Find where the given text appears and provide that cell's center as (X, Y) coordinate. 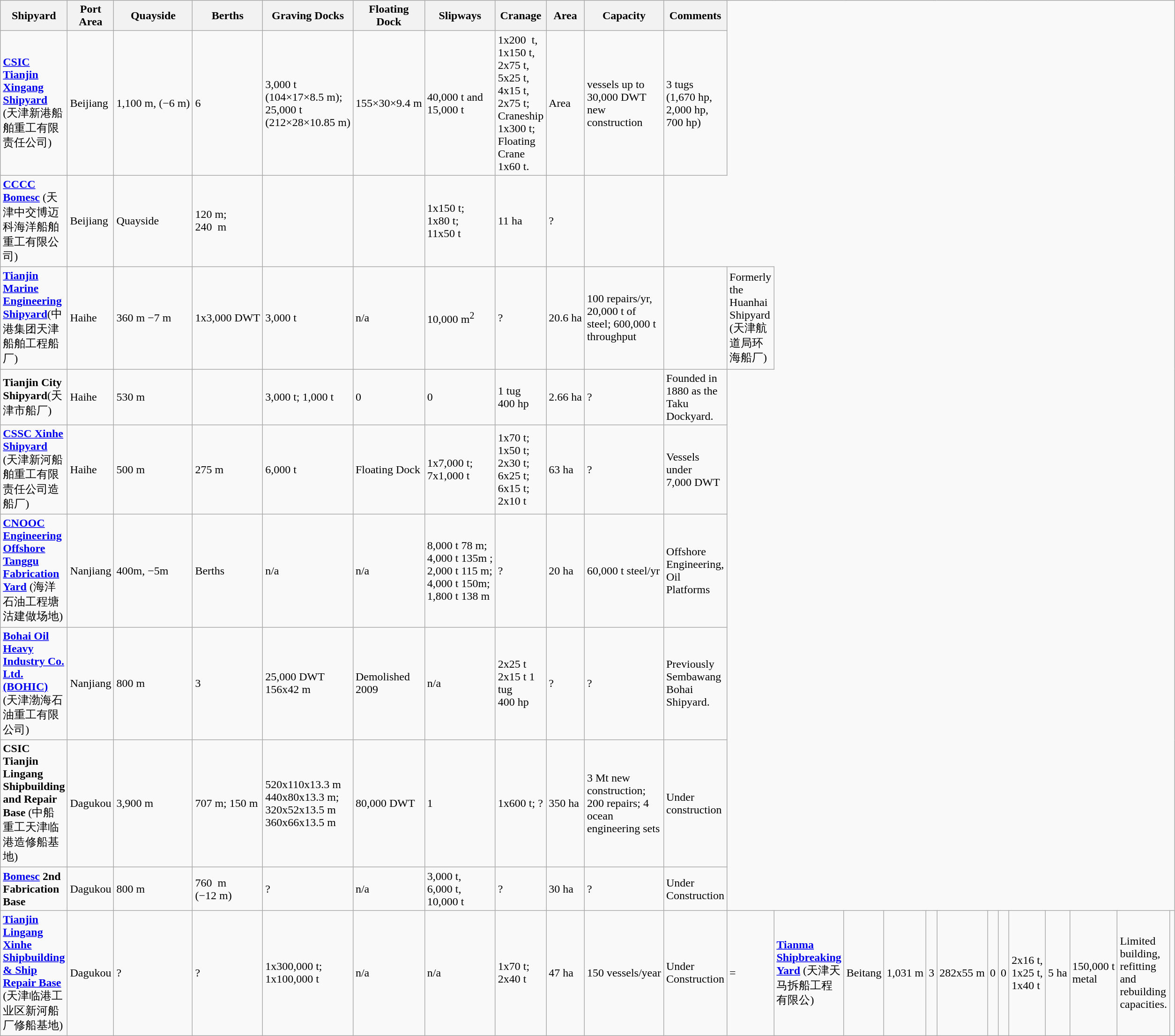
Founded in 1880 as the Taku Dockyard. (695, 397)
1,100 m, (−6 m) (153, 103)
Tianjin City Shipyard(天津市船厂) (34, 397)
2.66 ha (565, 397)
155×30×9.4 m (389, 103)
60,000 t steel/yr (624, 571)
1x150 t; 1x80 t; 11x50 t (460, 221)
707 m; 150 m (228, 804)
1x200 t, 1x150 t, 2x75 t, 5x25 t, 4x15 t, 2x75 t; Craneship 1x300 t; Floating Crane 1x60 t. (521, 103)
120 m; 240 m (228, 221)
1 tug 400 hp (521, 397)
Vessels under 7,000 DWT (695, 470)
275 m (228, 470)
47 ha (565, 973)
Tianjin Marine Engineering Shipyard(中港集团天津船舶工程船厂) (34, 318)
CNOOC Engineering Offshore Tanggu Fabrication Yard (海洋石油工程塘沽建做场地) (34, 571)
5 ha (1057, 973)
Bohai Oil Heavy Industry Co. Ltd. (BOHIC) (天津渤海石油重工有限公司) (34, 683)
1 (460, 804)
3,000 t (308, 318)
3,000 t (104×17×8.5 m); 25,000 t (212×28×10.85 m) (308, 103)
1,031 m (905, 973)
Comments (695, 16)
CSIC Tianjin Xingang Shipyard (天津新港船舶重工有限责任公司) (34, 103)
10,000 m2 (460, 318)
vessels up to 30,000 DWT new construction (624, 103)
80,000 DWT (389, 804)
3 tugs (1,670 hp, 2,000 hp, 700 hp) (695, 103)
2x16 t, 1x25 t, 1x40 t (1027, 973)
6,000 t (308, 470)
= (751, 973)
Shipyard (34, 16)
150 vessels/year (624, 973)
Port Area (91, 16)
3,000 t, 6,000 t, 10,000 t (460, 889)
400m, −5m (153, 571)
3,900 m (153, 804)
2x25 t 2x15 t 1 tug 400 hp (521, 683)
360 m −7 m (153, 318)
6 (228, 103)
Formerly the Huanhai Shipyard (天津航道局环海船厂) (751, 318)
282x55 m (962, 973)
CSSC Xinhe Shipyard (天津新河船舶重工有限责任公司造船厂) (34, 470)
CCCC Bomesc (天津中交博迈科海洋船舶重工有限公司) (34, 221)
11 ha (521, 221)
Slipways (460, 16)
40,000 t and 15,000 t (460, 103)
CSIC Tianjin Lingang Shipbuilding and Repair Base (中船重工天津临港造修船基地) (34, 804)
25,000 DWT 156x42 m (308, 683)
Beitang (864, 973)
Previously Sembawang Bohai Shipyard. (695, 683)
1x70 t; 1x50 t; 2x30 t; 6x25 t; 6x15 t; 2x10 t (521, 470)
Capacity (624, 16)
Bomesc 2nd Fabrication Base (34, 889)
30 ha (565, 889)
Tianjin Lingang Xinhe Shipbuilding & Ship Repair Base (天津临港工业区新河船厂修船基地) (34, 973)
Limited building, refitting and rebuilding capacities. (1144, 973)
Under construction (695, 804)
1x70 t; 2x40 t (521, 973)
150,000 t metal (1093, 973)
530 m (153, 397)
20.6 ha (565, 318)
63 ha (565, 470)
760 m (−12 m) (228, 889)
1x300,000 t; 1x100,000 t (308, 973)
20 ha (565, 571)
100 repairs/yr, 20,000 t of steel; 600,000 t throughput (624, 318)
Demolished 2009 (389, 683)
500 m (153, 470)
1x7,000 t; 7x1,000 t (460, 470)
8,000 t 78 m; 4,000 t 135m ; 2,000 t 115 m; 4,000 t 150m; 1,800 t 138 m (460, 571)
1x600 t; ? (521, 804)
520x110x13.3 m 440x80x13.3 m; 320x52x13.5 m 360x66x13.5 m (308, 804)
3,000 t; 1,000 t (308, 397)
350 ha (565, 804)
Tianma Shipbreaking Yard (天津天马拆船工程有限公) (809, 973)
Graving Docks (308, 16)
3 Mt new construction; 200 repairs; 4 ocean engineering sets (624, 804)
Cranage (521, 16)
Offshore Engineering, Oil Platforms (695, 571)
1x3,000 DWT (228, 318)
